Identify which cell holds the provided text, then report its [x, y] central coordinate. 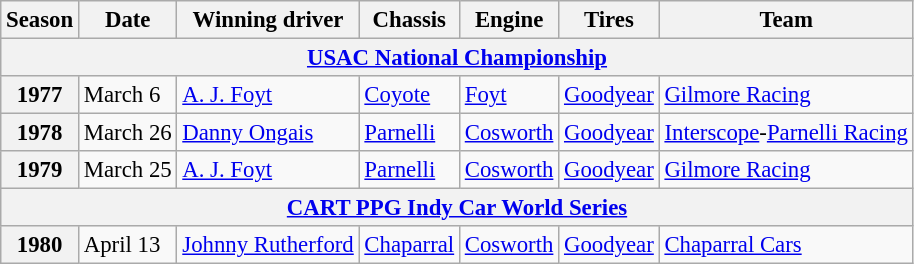
1979 [40, 170]
Engine [508, 20]
Team [786, 20]
Chaparral Cars [786, 245]
1978 [40, 133]
March 26 [128, 133]
1977 [40, 95]
Foyt [508, 95]
Chaparral [409, 245]
USAC National Championship [458, 58]
Tires [609, 20]
1980 [40, 245]
Danny Ongais [268, 133]
March 25 [128, 170]
CART PPG Indy Car World Series [458, 208]
Coyote [409, 95]
Chassis [409, 20]
Johnny Rutherford [268, 245]
Interscope-Parnelli Racing [786, 133]
Date [128, 20]
Winning driver [268, 20]
April 13 [128, 245]
Season [40, 20]
March 6 [128, 95]
